Return (X, Y) of the center of cell containing provided text 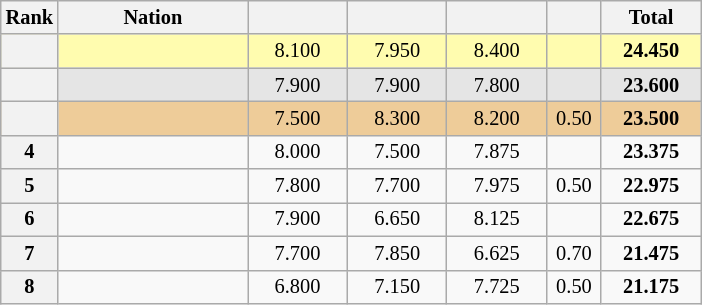
5 (30, 186)
Nation (153, 17)
24.450 (651, 51)
8.125 (497, 219)
23.375 (651, 152)
23.600 (651, 85)
8 (30, 287)
6.800 (298, 287)
7.850 (397, 253)
8.000 (298, 152)
21.475 (651, 253)
6 (30, 219)
8.100 (298, 51)
7.725 (497, 287)
8.200 (497, 118)
7.975 (497, 186)
7.150 (397, 287)
0.70 (574, 253)
7.950 (397, 51)
8.300 (397, 118)
8.400 (497, 51)
22.675 (651, 219)
Total (651, 17)
4 (30, 152)
6.650 (397, 219)
7.875 (497, 152)
6.625 (497, 253)
7 (30, 253)
21.175 (651, 287)
Rank (30, 17)
23.500 (651, 118)
22.975 (651, 186)
